Scan for the cell matching the given text and deliver its (X, Y) coordinate at center. 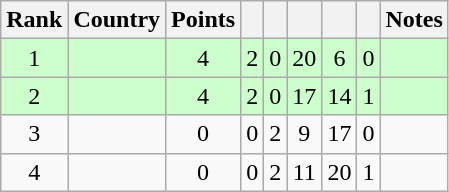
Points (204, 20)
Rank (34, 20)
14 (340, 96)
11 (304, 172)
9 (304, 134)
6 (340, 58)
Notes (414, 20)
Country (117, 20)
3 (34, 134)
